Identify which cell holds the provided text, then report its (X, Y) central coordinate. 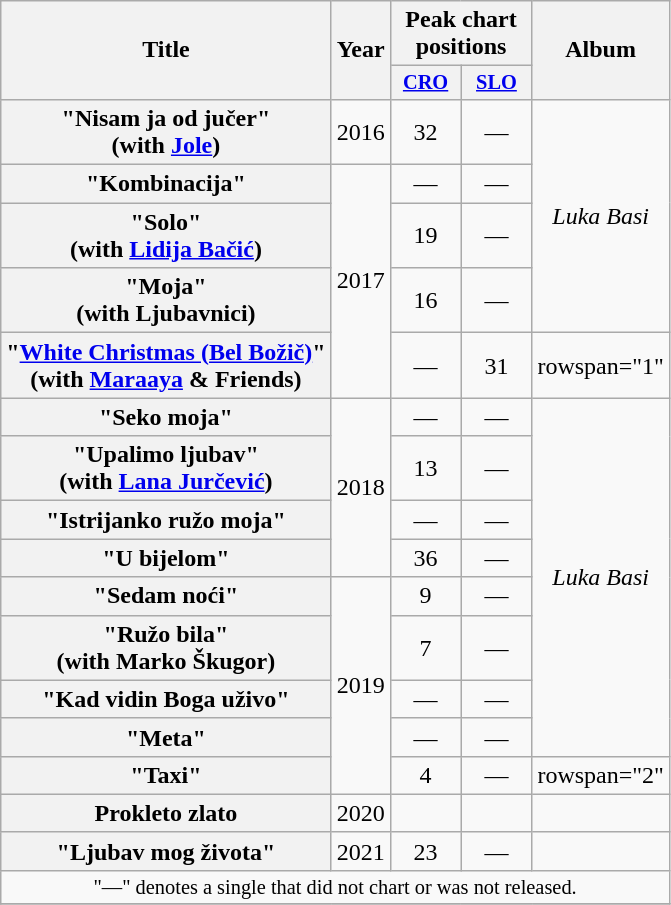
Title (166, 50)
4 (426, 775)
Album (601, 50)
36 (426, 558)
SLO (496, 83)
32 (426, 132)
9 (426, 596)
"White Christmas (Bel Božič)"(with Maraaya & Friends) (166, 366)
2018 (360, 488)
"Solo"(with Lidija Bačić) (166, 236)
7 (426, 648)
2016 (360, 132)
"Kombinacija" (166, 184)
"Sedam noći" (166, 596)
"Seko moja" (166, 417)
2020 (360, 813)
16 (426, 300)
2017 (360, 282)
"Taxi" (166, 775)
"Meta" (166, 737)
"Nisam ja od jučer" (with Jole) (166, 132)
31 (496, 366)
"Istrijanko ružo moja" (166, 520)
19 (426, 236)
"Ljubav mog života" (166, 851)
Prokleto zlato (166, 813)
13 (426, 468)
"Ružo bila"(with Marko Škugor) (166, 648)
rowspan="1" (601, 366)
2021 (360, 851)
"Kad vidin Boga uživo" (166, 699)
2019 (360, 686)
"U bijelom" (166, 558)
rowspan="2" (601, 775)
CRO (426, 83)
"Upalimo ljubav"(with Lana Jurčević) (166, 468)
23 (426, 851)
Peak chart positions (461, 34)
"—" denotes a single that did not chart or was not released. (336, 887)
Year (360, 50)
"Moja"(with Ljubavnici) (166, 300)
